Find where the given text appears and provide that cell's center as [x, y] coordinate. 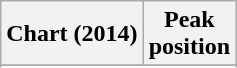
Peakposition [189, 34]
Chart (2014) [72, 34]
